Provide the (X, Y) coordinate of the cell's center where the given text is located.  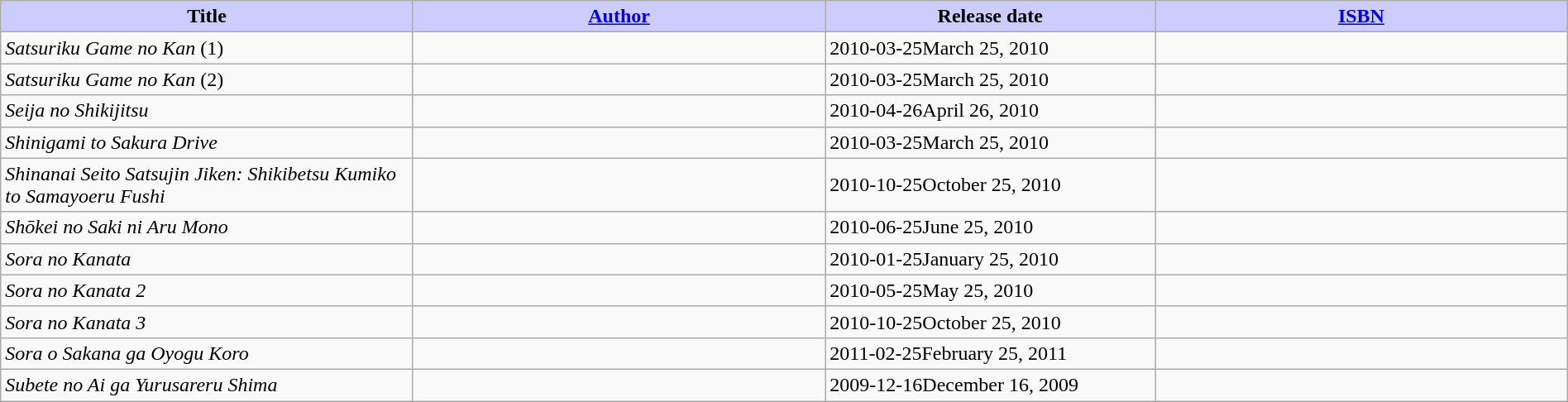
2010-06-25June 25, 2010 (991, 227)
Sora no Kanata 3 (207, 322)
2010-04-26April 26, 2010 (991, 111)
Sora no Kanata 2 (207, 290)
2011-02-25February 25, 2011 (991, 353)
2010-01-25January 25, 2010 (991, 259)
Sora no Kanata (207, 259)
Satsuriku Game no Kan (2) (207, 79)
Shinanai Seito Satsujin Jiken: Shikibetsu Kumiko to Samayoeru Fushi (207, 185)
Title (207, 17)
Release date (991, 17)
ISBN (1361, 17)
Satsuriku Game no Kan (1) (207, 48)
2009-12-16December 16, 2009 (991, 385)
Seija no Shikijitsu (207, 111)
Subete no Ai ga Yurusareru Shima (207, 385)
Shinigami to Sakura Drive (207, 142)
Shōkei no Saki ni Aru Mono (207, 227)
2010-05-25May 25, 2010 (991, 290)
Author (619, 17)
Sora o Sakana ga Oyogu Koro (207, 353)
